Scan for the cell matching the given text and deliver its [X, Y] coordinate at center. 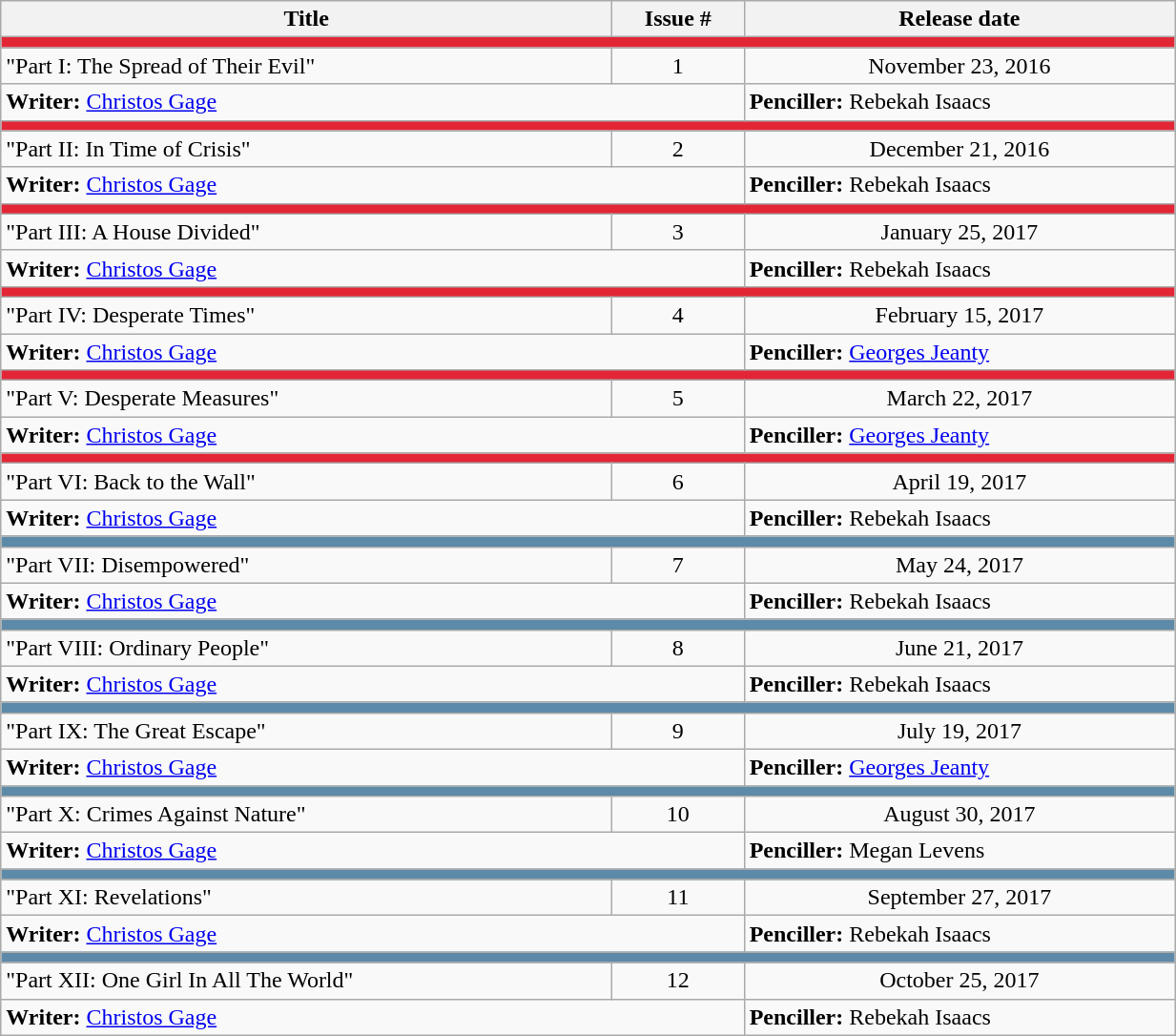
August 30, 2017 [959, 815]
"Part III: A House Divided" [307, 232]
7 [679, 565]
November 23, 2016 [959, 66]
"Part IX: The Great Escape" [307, 731]
May 24, 2017 [959, 565]
Title [307, 19]
October 25, 2017 [959, 981]
"Part VII: Disempowered" [307, 565]
9 [679, 731]
March 22, 2017 [959, 399]
"Part VIII: Ordinary People" [307, 648]
"Part I: The Spread of Their Evil" [307, 66]
"Part XI: Revelations" [307, 898]
Penciller: Megan Levens [959, 851]
3 [679, 232]
12 [679, 981]
"Part X: Crimes Against Nature" [307, 815]
11 [679, 898]
April 19, 2017 [959, 482]
"Part II: In Time of Crisis" [307, 149]
"Part IV: Desperate Times" [307, 315]
January 25, 2017 [959, 232]
10 [679, 815]
July 19, 2017 [959, 731]
February 15, 2017 [959, 315]
5 [679, 399]
September 27, 2017 [959, 898]
Issue # [679, 19]
December 21, 2016 [959, 149]
1 [679, 66]
"Part V: Desperate Measures" [307, 399]
"Part XII: One Girl In All The World" [307, 981]
8 [679, 648]
June 21, 2017 [959, 648]
6 [679, 482]
4 [679, 315]
"Part VI: Back to the Wall" [307, 482]
Release date [959, 19]
2 [679, 149]
